Return [X, Y] of the center of cell containing provided text 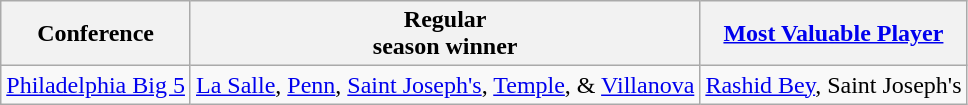
Most Valuable Player [834, 34]
Philadelphia Big 5 [96, 85]
Rashid Bey, Saint Joseph's [834, 85]
Conference [96, 34]
Regular season winner [444, 34]
La Salle, Penn, Saint Joseph's, Temple, & Villanova [444, 85]
